Capture the cell that displays the provided text and extract its [X, Y] central coordinate. 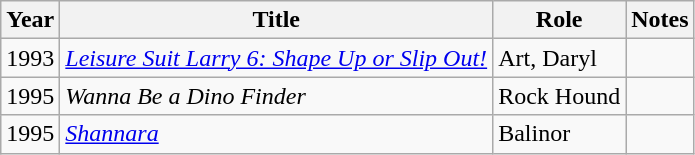
Role [560, 20]
Shannara [276, 134]
Leisure Suit Larry 6: Shape Up or Slip Out! [276, 58]
Art, Daryl [560, 58]
1993 [30, 58]
Notes [660, 20]
Balinor [560, 134]
Rock Hound [560, 96]
Title [276, 20]
Wanna Be a Dino Finder [276, 96]
Year [30, 20]
